Search for the cell housing the specified text and yield its [x, y] center coordinate. 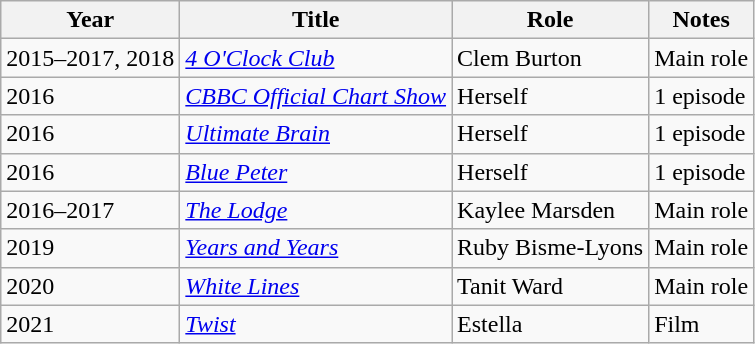
2019 [90, 248]
Ruby Bisme-Lyons [550, 248]
Year [90, 20]
Estella [550, 324]
2016–2017 [90, 210]
Twist [316, 324]
White Lines [316, 286]
Tanit Ward [550, 286]
The Lodge [316, 210]
Ultimate Brain [316, 134]
2015–2017, 2018 [90, 58]
2020 [90, 286]
Clem Burton [550, 58]
Blue Peter [316, 172]
Title [316, 20]
CBBC Official Chart Show [316, 96]
4 O'Clock Club [316, 58]
Film [702, 324]
Notes [702, 20]
Kaylee Marsden [550, 210]
Role [550, 20]
Years and Years [316, 248]
2021 [90, 324]
